Find where the given text appears and provide that cell's center as (x, y) coordinate. 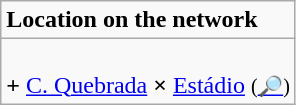
+ C. Quebrada × Estádio (🔎) (148, 72)
Location on the network (148, 20)
